Find where the given text appears and provide that cell's center as [X, Y] coordinate. 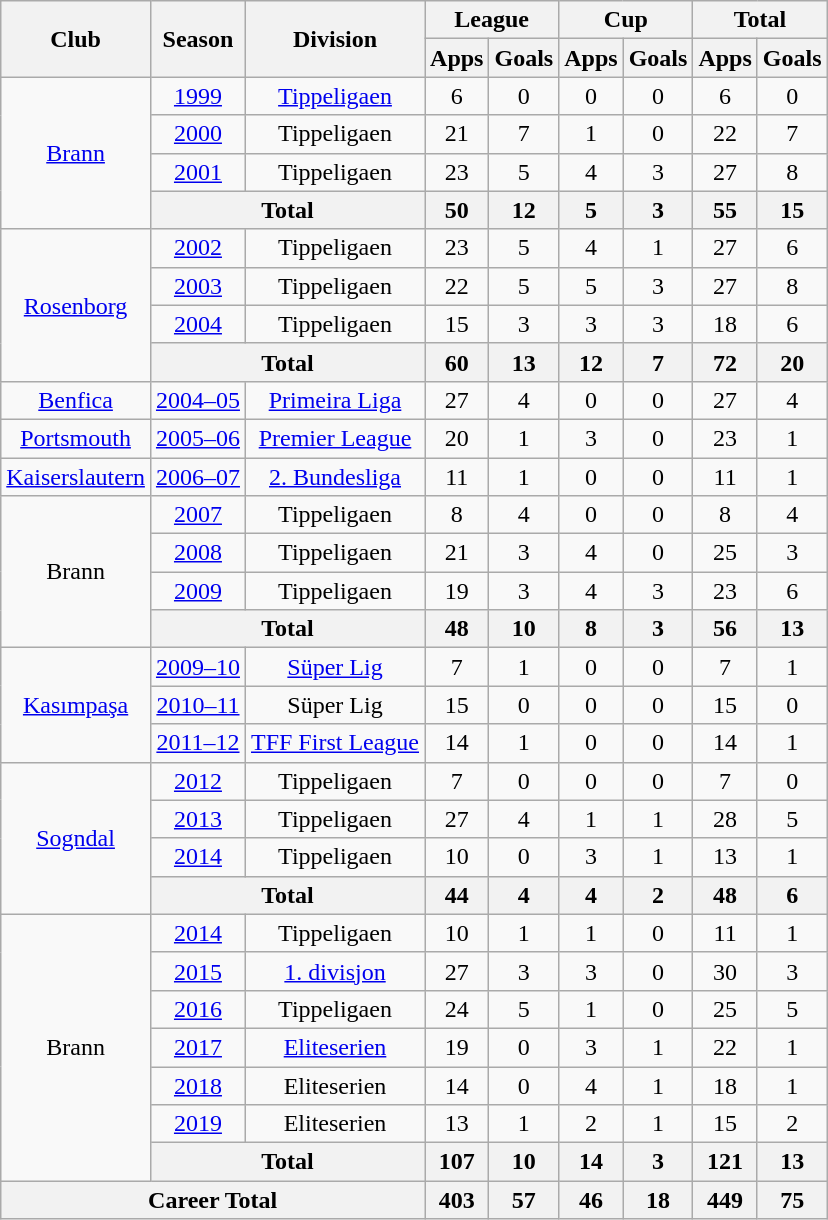
121 [725, 1162]
2009–10 [198, 667]
2019 [198, 1124]
2013 [198, 819]
2012 [198, 781]
Primeira Liga [334, 400]
55 [725, 210]
50 [457, 210]
1999 [198, 96]
56 [725, 629]
Rosenborg [76, 305]
57 [524, 1200]
75 [792, 1200]
44 [457, 895]
Kasımpaşa [76, 705]
Premier League [334, 438]
2016 [198, 1009]
2017 [198, 1047]
2007 [198, 515]
2010–11 [198, 705]
Season [198, 39]
TFF First League [334, 743]
Club [76, 39]
72 [725, 362]
46 [591, 1200]
449 [725, 1200]
2001 [198, 172]
2000 [198, 134]
2003 [198, 286]
Career Total [213, 1200]
28 [725, 819]
2011–12 [198, 743]
Cup [626, 20]
2018 [198, 1085]
2004–05 [198, 400]
Benfica [76, 400]
Kaiserslautern [76, 477]
2009 [198, 591]
2005–06 [198, 438]
24 [457, 1009]
1. divisjon [334, 971]
60 [457, 362]
2015 [198, 971]
Sogndal [76, 838]
Division [334, 39]
2. Bundesliga [334, 477]
403 [457, 1200]
30 [725, 971]
107 [457, 1162]
League [492, 20]
2008 [198, 553]
Portsmouth [76, 438]
2002 [198, 248]
2004 [198, 324]
2006–07 [198, 477]
